Capture the cell that displays the provided text and extract its [X, Y] central coordinate. 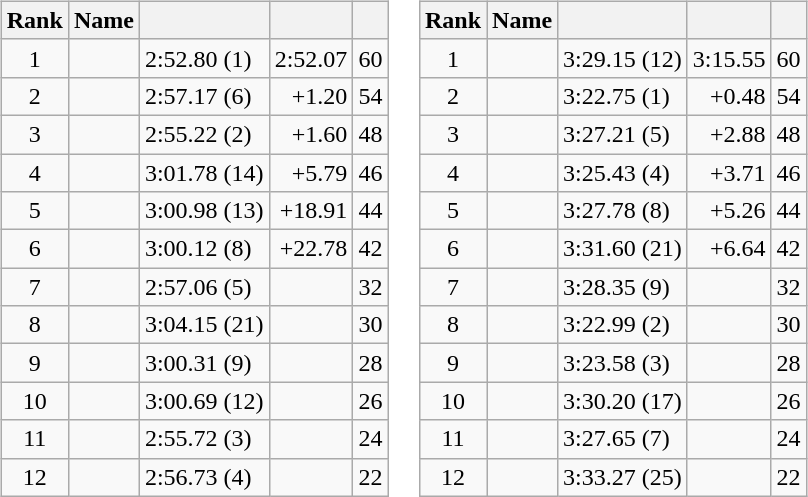
3:25.43 (4) [623, 173]
3:30.20 (17) [623, 401]
+22.78 [311, 249]
+6.64 [729, 249]
3:22.75 (1) [623, 96]
2:56.73 (4) [204, 477]
3:04.15 (21) [204, 325]
2:52.80 (1) [204, 58]
3:27.21 (5) [623, 134]
+1.60 [311, 134]
3:27.78 (8) [623, 211]
3:31.60 (21) [623, 249]
3:22.99 (2) [623, 325]
+3.71 [729, 173]
3:01.78 (14) [204, 173]
3:00.12 (8) [204, 249]
+5.79 [311, 173]
3:00.31 (9) [204, 363]
2:55.22 (2) [204, 134]
3:00.98 (13) [204, 211]
3:28.35 (9) [623, 287]
+18.91 [311, 211]
3:27.65 (7) [623, 439]
2:57.06 (5) [204, 287]
+0.48 [729, 96]
2:52.07 [311, 58]
3:15.55 [729, 58]
+2.88 [729, 134]
3:23.58 (3) [623, 363]
+5.26 [729, 211]
2:57.17 (6) [204, 96]
+1.20 [311, 96]
2:55.72 (3) [204, 439]
3:00.69 (12) [204, 401]
3:33.27 (25) [623, 477]
3:29.15 (12) [623, 58]
